Provide the (X, Y) coordinate of the cell's center where the given text is located.  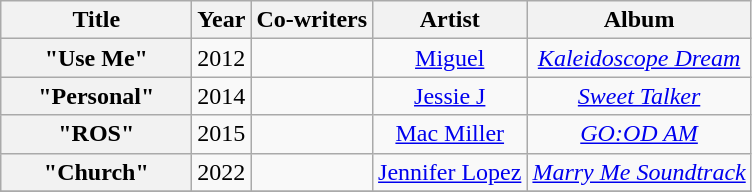
Year (222, 20)
Kaleidoscope Dream (639, 58)
Sweet Talker (639, 96)
2014 (222, 96)
Co-writers (312, 20)
Miguel (450, 58)
2015 (222, 134)
"Church" (96, 172)
GO:OD AM (639, 134)
Jessie J (450, 96)
Artist (450, 20)
"Personal" (96, 96)
Marry Me Soundtrack (639, 172)
2022 (222, 172)
"ROS" (96, 134)
Jennifer Lopez (450, 172)
"Use Me" (96, 58)
Album (639, 20)
Title (96, 20)
2012 (222, 58)
Mac Miller (450, 134)
